Determine the [X, Y] coordinate at the center of the cell enclosing the given text.  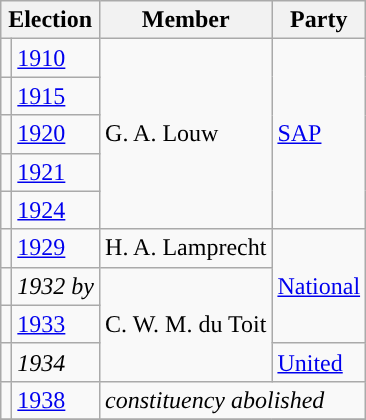
1921 [56, 172]
Member [186, 20]
1938 [56, 400]
1929 [56, 248]
H. A. Lamprecht [186, 248]
1924 [56, 210]
1934 [56, 362]
National [319, 286]
1920 [56, 134]
SAP [319, 134]
1915 [56, 96]
C. W. M. du Toit [186, 324]
1933 [56, 324]
1910 [56, 58]
Party [319, 20]
Election [50, 20]
1932 by [56, 286]
United [319, 362]
G. A. Louw [186, 134]
constituency abolished [233, 400]
